Detect which cell encompasses the target text, then output its (x, y) center coordinate. 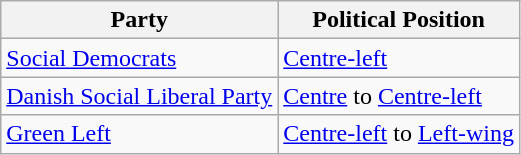
Social Democrats (140, 58)
Centre-left to Left-wing (399, 134)
Political Position (399, 20)
Centre to Centre-left (399, 96)
Party (140, 20)
Green Left (140, 134)
Centre-left (399, 58)
Danish Social Liberal Party (140, 96)
